Locate the cell with the specified text and output its [x, y] center coordinate. 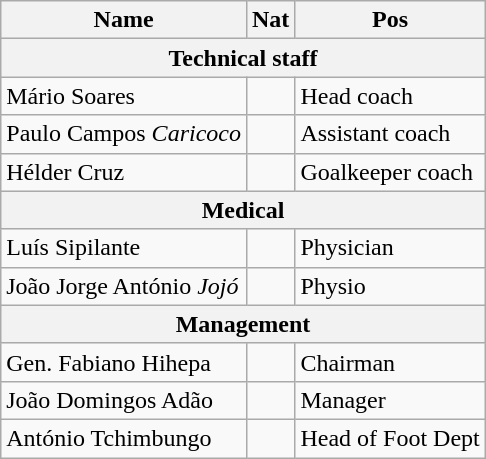
Chairman [390, 362]
João Domingos Adão [124, 400]
Name [124, 20]
Physio [390, 286]
Nat [270, 20]
Paulo Campos Caricoco [124, 134]
Manager [390, 400]
Physician [390, 248]
Assistant coach [390, 134]
Gen. Fabiano Hihepa [124, 362]
Head of Foot Dept [390, 438]
Hélder Cruz [124, 172]
António Tchimbungo [124, 438]
João Jorge António Jojó [124, 286]
Goalkeeper coach [390, 172]
Head coach [390, 96]
Technical staff [243, 58]
Management [243, 324]
Medical [243, 210]
Mário Soares [124, 96]
Pos [390, 20]
Luís Sipilante [124, 248]
